From the cell containing the given text, extract its center point as [X, Y] coordinate. 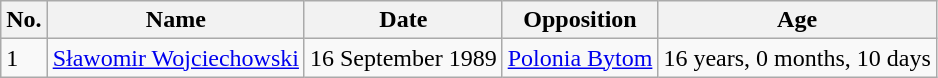
1 [24, 58]
Name [176, 20]
16 September 1989 [403, 58]
Age [797, 20]
No. [24, 20]
16 years, 0 months, 10 days [797, 58]
Polonia Bytom [580, 58]
Date [403, 20]
Sławomir Wojciechowski [176, 58]
Opposition [580, 20]
